Locate the cell with the specified text and output its [X, Y] center coordinate. 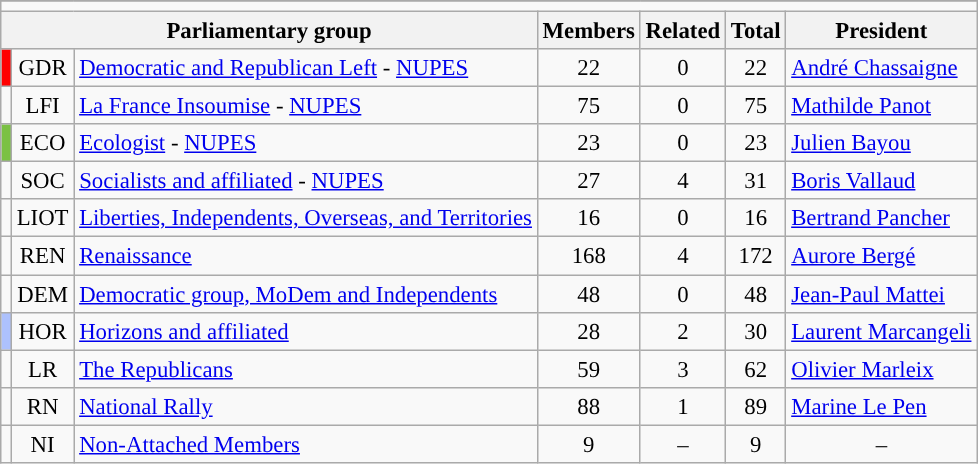
DEM [42, 294]
Renaissance [306, 256]
30 [755, 331]
ECO [42, 143]
Democratic group, MoDem and Independents [306, 294]
LIOT [42, 219]
Laurent Marcangeli [882, 331]
Marine Le Pen [882, 406]
Olivier Marleix [882, 369]
REN [42, 256]
Julien Bayou [882, 143]
62 [755, 369]
President [882, 31]
Bertrand Pancher [882, 219]
LFI [42, 106]
Ecologist - NUPES [306, 143]
National Rally [306, 406]
Mathilde Panot [882, 106]
Total [755, 31]
André Chassaigne [882, 68]
SOC [42, 181]
Non-Attached Members [306, 444]
Members [588, 31]
NI [42, 444]
La France Insoumise - NUPES [306, 106]
GDR [42, 68]
Liberties, Independents, Overseas, and Territories [306, 219]
59 [588, 369]
28 [588, 331]
Related [682, 31]
Jean-Paul Mattei [882, 294]
172 [755, 256]
31 [755, 181]
27 [588, 181]
Horizons and affiliated [306, 331]
88 [588, 406]
Aurore Bergé [882, 256]
168 [588, 256]
3 [682, 369]
2 [682, 331]
Socialists and affiliated - NUPES [306, 181]
The Republicans [306, 369]
Parliamentary group [270, 31]
RN [42, 406]
HOR [42, 331]
LR [42, 369]
Boris Vallaud [882, 181]
1 [682, 406]
89 [755, 406]
Democratic and Republican Left - NUPES [306, 68]
